Locate the cell with the specified text and output its [X, Y] center coordinate. 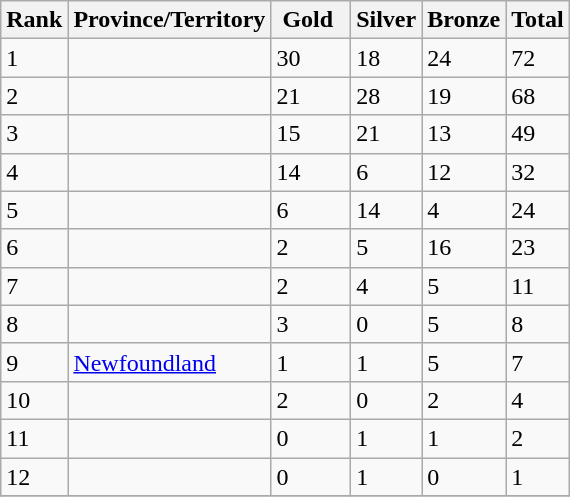
13 [464, 134]
49 [538, 134]
19 [464, 96]
Bronze [464, 20]
Silver [386, 20]
9 [34, 362]
32 [538, 172]
30 [311, 58]
Newfoundland [170, 362]
68 [538, 96]
15 [311, 134]
Province/Territory [170, 20]
28 [386, 96]
23 [538, 248]
10 [34, 400]
16 [464, 248]
Rank [34, 20]
18 [386, 58]
72 [538, 58]
Gold [311, 20]
Total [538, 20]
